Locate the cell with the specified text and output its [X, Y] center coordinate. 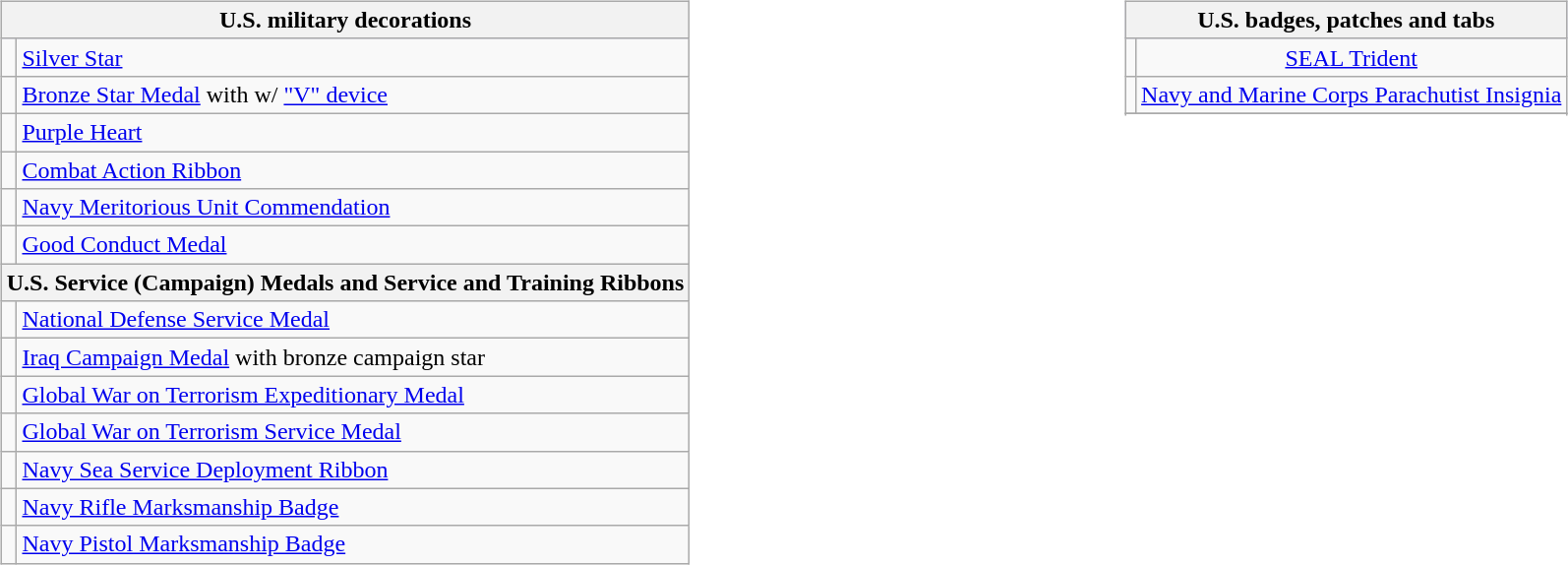
Global War on Terrorism Expeditionary Medal [353, 395]
Global War on Terrorism Service Medal [353, 432]
U.S. badges, patches and tabs [1346, 20]
Purple Heart [353, 132]
Navy Meritorious Unit Commendation [353, 208]
SEAL Trident [1352, 57]
U.S. Service (Campaign) Medals and Service and Training Ribbons [345, 282]
Navy Rifle Marksmanship Badge [353, 507]
Iraq Campaign Medal with bronze campaign star [353, 357]
Navy Sea Service Deployment Ribbon [353, 470]
U.S. military decorations [345, 20]
Silver Star [353, 57]
Bronze Star Medal with w/ "V" device [353, 94]
National Defense Service Medal [353, 320]
Combat Action Ribbon [353, 170]
Navy Pistol Marksmanship Badge [353, 544]
Navy and Marine Corps Parachutist Insignia [1352, 94]
Good Conduct Medal [353, 245]
